Determine the [X, Y] coordinate at the center of the cell enclosing the given text.  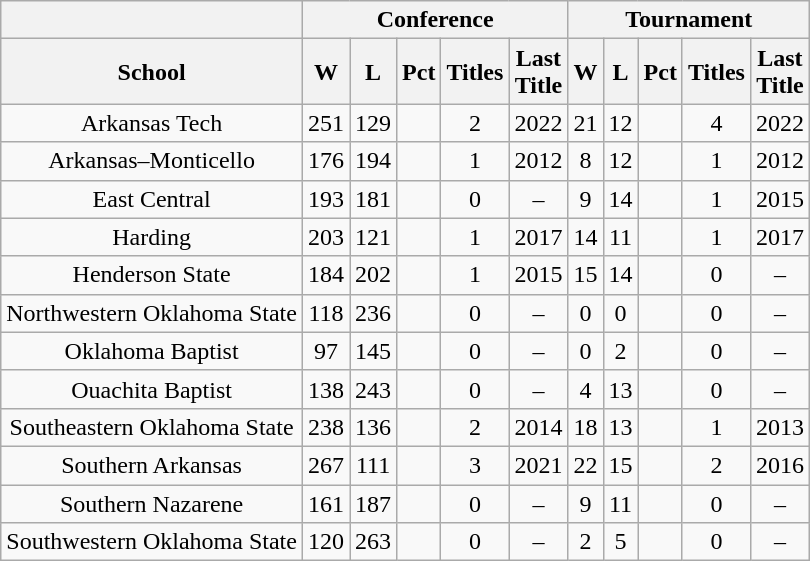
Northwestern Oklahoma State [152, 313]
3 [475, 465]
194 [374, 161]
176 [326, 161]
129 [374, 123]
Southeastern Oklahoma State [152, 427]
5 [620, 542]
118 [326, 313]
136 [374, 427]
97 [326, 351]
East Central [152, 199]
145 [374, 351]
138 [326, 389]
School [152, 72]
22 [586, 465]
Arkansas–Monticello [152, 161]
Tournament [689, 20]
202 [374, 275]
Arkansas Tech [152, 123]
Ouachita Baptist [152, 389]
Henderson State [152, 275]
2016 [780, 465]
Harding [152, 237]
121 [374, 237]
2013 [780, 427]
267 [326, 465]
181 [374, 199]
21 [586, 123]
Southern Arkansas [152, 465]
187 [374, 503]
161 [326, 503]
Conference [435, 20]
2021 [538, 465]
Oklahoma Baptist [152, 351]
243 [374, 389]
203 [326, 237]
Southern Nazarene [152, 503]
Southwestern Oklahoma State [152, 542]
8 [586, 161]
18 [586, 427]
111 [374, 465]
236 [374, 313]
120 [326, 542]
263 [374, 542]
251 [326, 123]
193 [326, 199]
184 [326, 275]
2014 [538, 427]
238 [326, 427]
